Return [X, Y] of the center of cell containing provided text 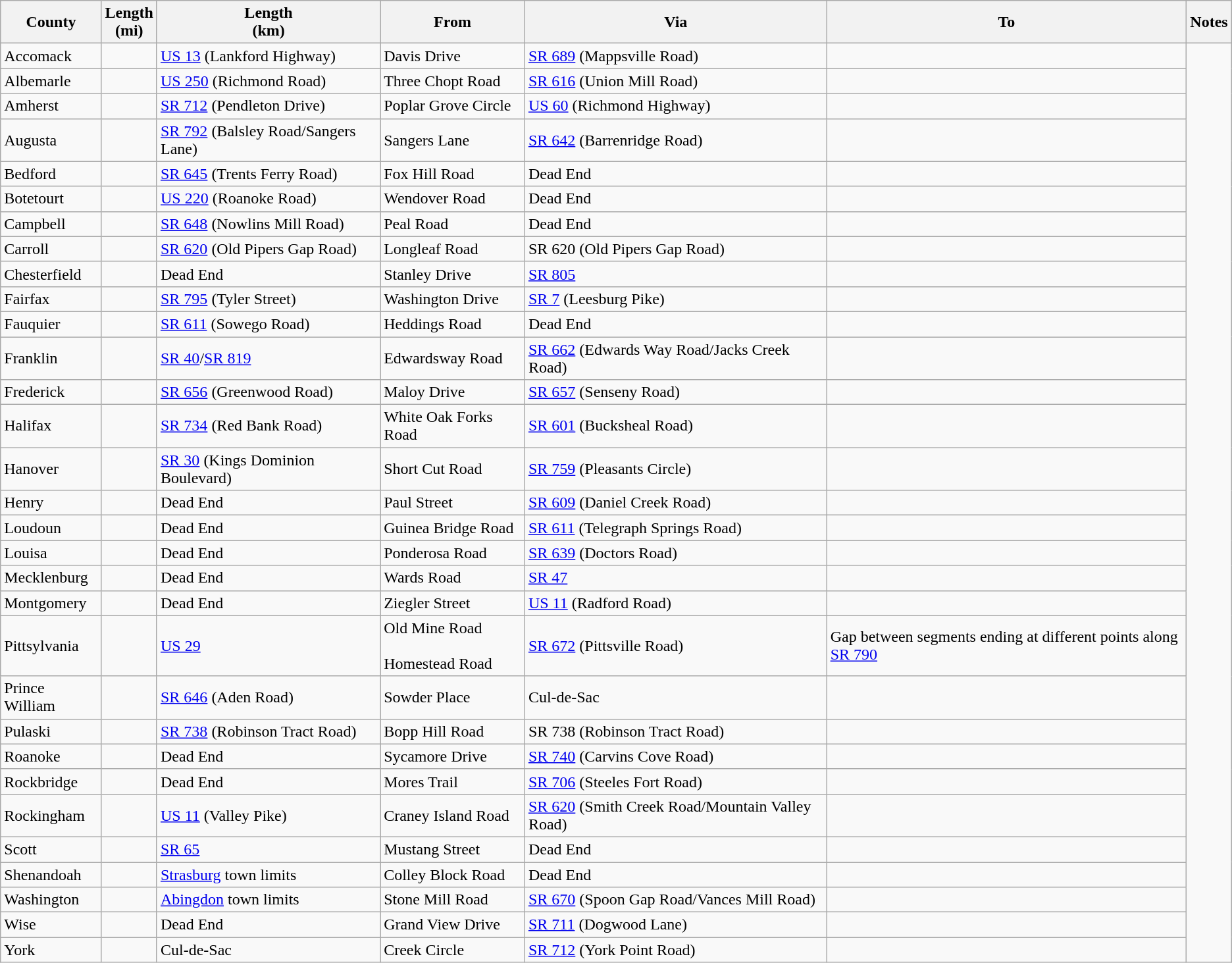
Mecklenburg [51, 578]
Sangers Lane [453, 140]
Strasburg town limits [269, 875]
Washington [51, 900]
SR 759 (Pleasants Circle) [675, 469]
SR 609 (Daniel Creek Road) [675, 503]
Pulaski [51, 731]
SR 795 (Tyler Street) [269, 299]
Abingdon town limits [269, 900]
SR 7 (Leesburg Pike) [675, 299]
Halifax [51, 427]
SR 689 (Mappsville Road) [675, 56]
County [51, 22]
US 11 (Valley Pike) [269, 815]
From [453, 22]
Heddings Road [453, 324]
SR 734 (Red Bank Road) [269, 427]
SR 711 (Dogwood Lane) [675, 925]
Mustang Street [453, 849]
Gap between segments ending at different points along SR 790 [1007, 646]
Grand View Drive [453, 925]
Wendover Road [453, 199]
SR 47 [675, 578]
SR 601 (Bucksheal Road) [675, 427]
SR 611 (Telegraph Springs Road) [675, 528]
SR 712 (Pendleton Drive) [269, 106]
Carroll [51, 249]
Ponderosa Road [453, 553]
Frederick [51, 392]
Paul Street [453, 503]
Stone Mill Road [453, 900]
Augusta [51, 140]
Poplar Grove Circle [453, 106]
SR 740 (Carvins Cove Road) [675, 756]
US 29 [269, 646]
White Oak Forks Road [453, 427]
Montgomery [51, 603]
SR 65 [269, 849]
Mores Trail [453, 781]
Fauquier [51, 324]
Amherst [51, 106]
Prince William [51, 698]
Chesterfield [51, 274]
US 250 (Richmond Road) [269, 81]
Wards Road [453, 578]
SR 657 (Senseny Road) [675, 392]
York [51, 950]
Wise [51, 925]
Short Cut Road [453, 469]
Pittsylvania [51, 646]
SR 645 (Trents Ferry Road) [269, 174]
Botetourt [51, 199]
SR 639 (Doctors Road) [675, 553]
Longleaf Road [453, 249]
US 220 (Roanoke Road) [269, 199]
Washington Drive [453, 299]
Notes [1209, 22]
Rockingham [51, 815]
SR 706 (Steeles Fort Road) [675, 781]
SR 672 (Pittsville Road) [675, 646]
Guinea Bridge Road [453, 528]
Craney Island Road [453, 815]
Peal Road [453, 224]
Old Mine RoadHomestead Road [453, 646]
Length(mi) [129, 22]
SR 670 (Spoon Gap Road/Vances Mill Road) [675, 900]
Roanoke [51, 756]
SR 642 (Barrenridge Road) [675, 140]
SR 648 (Nowlins Mill Road) [269, 224]
US 60 (Richmond Highway) [675, 106]
Franklin [51, 358]
Sowder Place [453, 698]
Fairfax [51, 299]
US 13 (Lankford Highway) [269, 56]
SR 616 (Union Mill Road) [675, 81]
Via [675, 22]
Loudoun [51, 528]
SR 611 (Sowego Road) [269, 324]
Three Chopt Road [453, 81]
Edwardsway Road [453, 358]
SR 646 (Aden Road) [269, 698]
Henry [51, 503]
Rockbridge [51, 781]
Sycamore Drive [453, 756]
Maloy Drive [453, 392]
SR 620 (Smith Creek Road/Mountain Valley Road) [675, 815]
Ziegler Street [453, 603]
Colley Block Road [453, 875]
Stanley Drive [453, 274]
SR 792 (Balsley Road/Sangers Lane) [269, 140]
SR 712 (York Point Road) [675, 950]
Hanover [51, 469]
Bopp Hill Road [453, 731]
Length(km) [269, 22]
SR 656 (Greenwood Road) [269, 392]
Campbell [51, 224]
Accomack [51, 56]
Shenandoah [51, 875]
Albemarle [51, 81]
SR 805 [675, 274]
Creek Circle [453, 950]
Fox Hill Road [453, 174]
SR 40/SR 819 [269, 358]
Davis Drive [453, 56]
Scott [51, 849]
To [1007, 22]
Bedford [51, 174]
Louisa [51, 553]
SR 662 (Edwards Way Road/Jacks Creek Road) [675, 358]
SR 30 (Kings Dominion Boulevard) [269, 469]
US 11 (Radford Road) [675, 603]
